Extract the [X, Y] coordinate from the center of the cell holding the provided text.  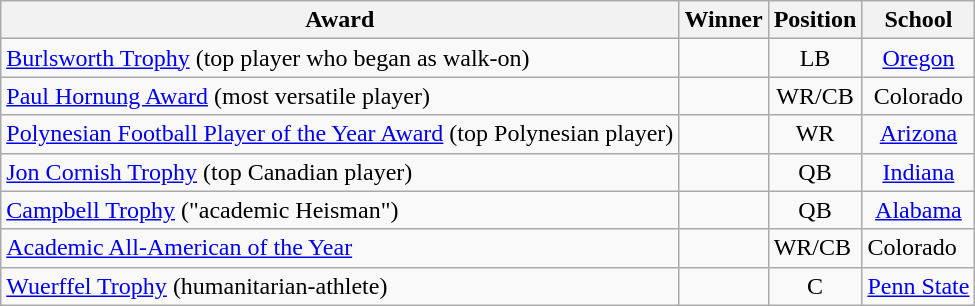
Indiana [918, 172]
Winner [724, 20]
Oregon [918, 58]
Penn State [918, 286]
LB [815, 58]
Burlsworth Trophy (top player who began as walk-on) [340, 58]
Award [340, 20]
Campbell Trophy ("academic Heisman") [340, 210]
Position [815, 20]
School [918, 20]
WR [815, 134]
Polynesian Football Player of the Year Award (top Polynesian player) [340, 134]
Wuerffel Trophy (humanitarian-athlete) [340, 286]
Alabama [918, 210]
C [815, 286]
Jon Cornish Trophy (top Canadian player) [340, 172]
Arizona [918, 134]
Paul Hornung Award (most versatile player) [340, 96]
Academic All-American of the Year [340, 248]
